Scan for the cell matching the given text and deliver its [x, y] coordinate at center. 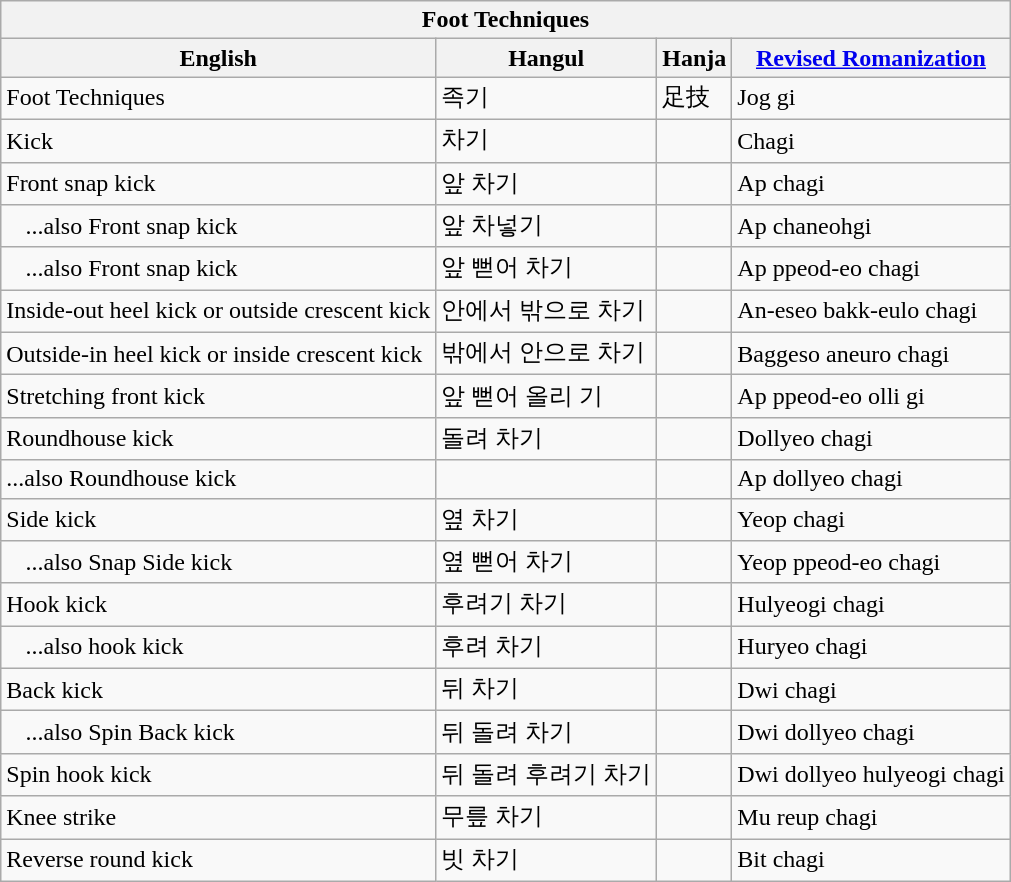
Yeop ppeod-eo chagi [871, 562]
옆 뻗어 차기 [546, 562]
...also Roundhouse kick [218, 479]
Inside-out heel kick or outside crescent kick [218, 312]
Revised Romanization [871, 58]
Dollyeo chagi [871, 438]
Front snap kick [218, 184]
뒤 돌려 후려기 차기 [546, 774]
Outside-in heel kick or inside crescent kick [218, 354]
Dwi dollyeo chagi [871, 732]
Knee strike [218, 818]
Hulyeogi chagi [871, 604]
Ap ppeod-eo olli gi [871, 396]
...also Spin Back kick [218, 732]
뒤 차기 [546, 690]
Kick [218, 140]
안에서 밖으로 차기 [546, 312]
Ap dollyeo chagi [871, 479]
Ap ppeod-eo chagi [871, 268]
足技 [694, 98]
Hanja [694, 58]
차기 [546, 140]
Spin hook kick [218, 774]
An-eseo bakk-eulo chagi [871, 312]
후려기 차기 [546, 604]
Chagi [871, 140]
Hook kick [218, 604]
...also Snap Side kick [218, 562]
무릎 차기 [546, 818]
밖에서 안으로 차기 [546, 354]
앞 뻗어 차기 [546, 268]
족기 [546, 98]
Dwi dollyeo hulyeogi chagi [871, 774]
Roundhouse kick [218, 438]
Ap chagi [871, 184]
옆 차기 [546, 520]
Bit chagi [871, 860]
앞 뻗어 올리 기 [546, 396]
Back kick [218, 690]
앞 차기 [546, 184]
Dwi chagi [871, 690]
Mu reup chagi [871, 818]
...also hook kick [218, 648]
Stretching front kick [218, 396]
Jog gi [871, 98]
Huryeo chagi [871, 648]
Side kick [218, 520]
빗 차기 [546, 860]
Reverse round kick [218, 860]
후려 차기 [546, 648]
Ap chaneohgi [871, 226]
Yeop chagi [871, 520]
앞 차넣기 [546, 226]
돌려 차기 [546, 438]
English [218, 58]
Hangul [546, 58]
Baggeso aneuro chagi [871, 354]
뒤 돌려 차기 [546, 732]
